Return the (X, Y) coordinate for the center point of the cell that contains the specified text.  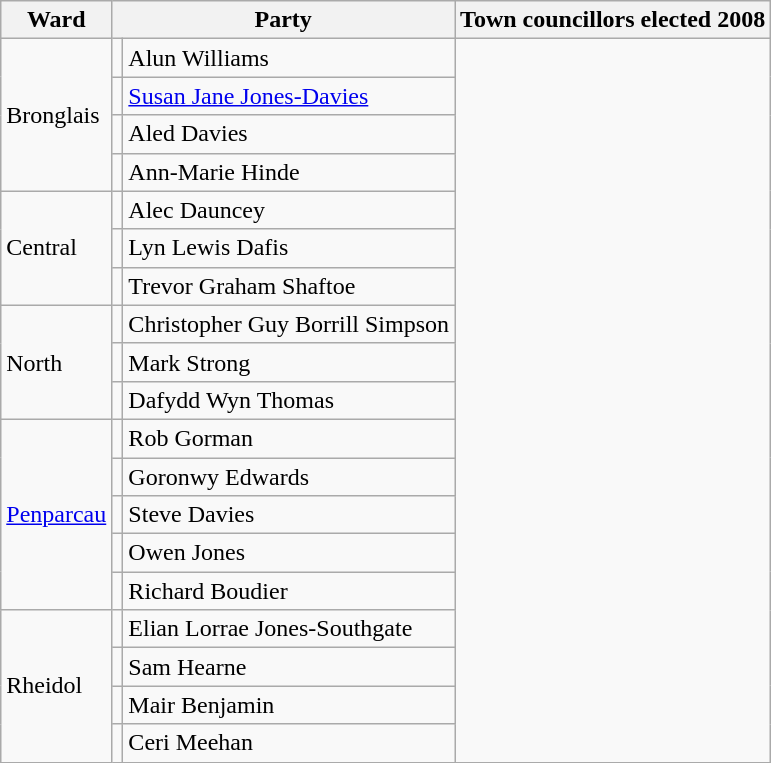
Mair Benjamin (289, 705)
Ann-Marie Hinde (289, 172)
Rheidol (56, 686)
Central (56, 248)
Owen Jones (289, 553)
Christopher Guy Borrill Simpson (289, 324)
Ceri Meehan (289, 743)
Mark Strong (289, 362)
Party (284, 20)
Bronglais (56, 115)
Trevor Graham Shaftoe (289, 286)
Aled Davies (289, 134)
Penparcau (56, 514)
Steve Davies (289, 515)
Susan Jane Jones-Davies (289, 96)
Rob Gorman (289, 438)
Sam Hearne (289, 667)
Dafydd Wyn Thomas (289, 400)
Alec Dauncey (289, 210)
Ward (56, 20)
Elian Lorrae Jones-Southgate (289, 629)
Goronwy Edwards (289, 477)
Town councillors elected 2008 (613, 20)
Lyn Lewis Dafis (289, 248)
Richard Boudier (289, 591)
Alun Williams (289, 58)
North (56, 362)
